Return [x, y] of the center of cell containing provided text 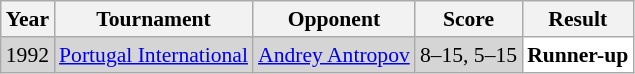
Runner-up [578, 55]
Portugal International [154, 55]
Year [28, 19]
Tournament [154, 19]
Andrey Antropov [334, 55]
Score [468, 19]
8–15, 5–15 [468, 55]
Result [578, 19]
1992 [28, 55]
Opponent [334, 19]
